Locate the cell with the specified text and output its [x, y] center coordinate. 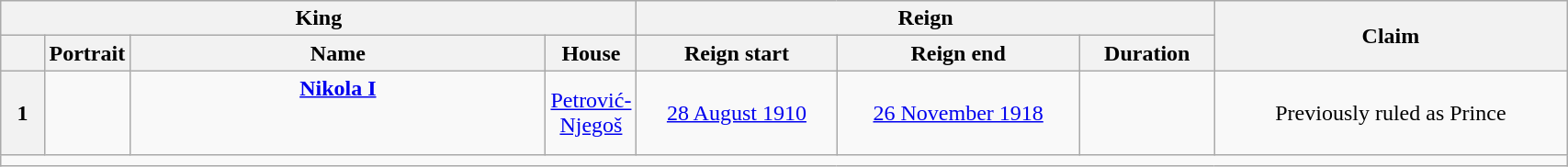
Reign start [737, 53]
1 [22, 113]
King [319, 18]
Duration [1146, 53]
Reign [926, 18]
28 August 1910 [737, 113]
Name [338, 53]
Nikola I [338, 113]
Reign end [959, 53]
House [592, 53]
Previously ruled as Prince [1391, 113]
Petrović-Njegoš [592, 113]
Claim [1391, 36]
Portrait [87, 53]
26 November 1918 [959, 113]
